Locate the cell with the specified text and output its [x, y] center coordinate. 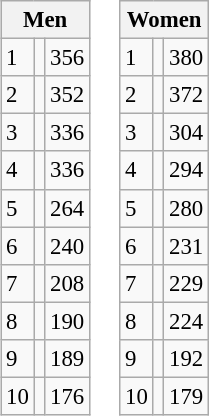
231 [186, 246]
372 [186, 95]
Men [46, 20]
229 [186, 283]
190 [68, 321]
380 [186, 58]
356 [68, 58]
304 [186, 133]
352 [68, 95]
224 [186, 321]
189 [68, 358]
Women [164, 20]
264 [68, 208]
208 [68, 283]
192 [186, 358]
240 [68, 246]
294 [186, 170]
179 [186, 396]
280 [186, 208]
176 [68, 396]
